Identify which cell holds the provided text, then report its [x, y] central coordinate. 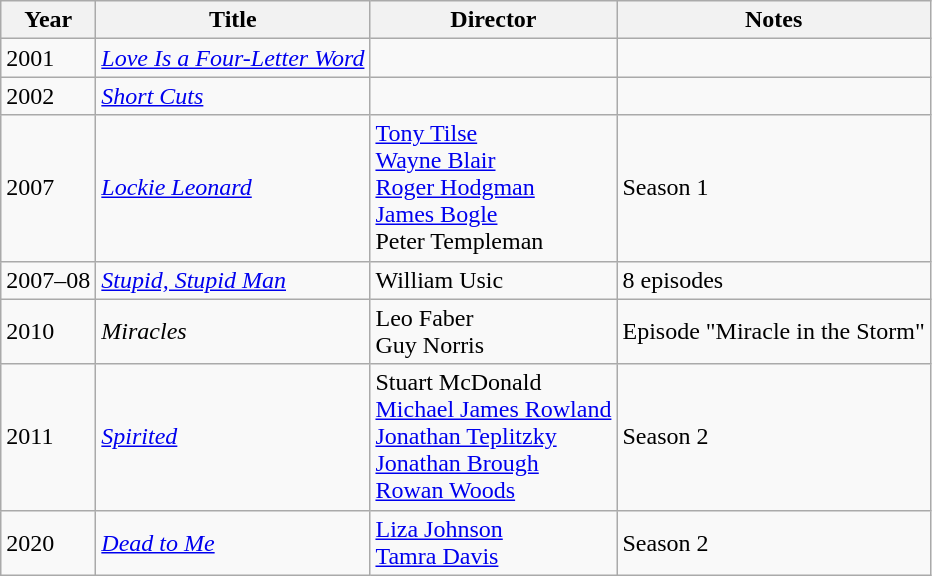
Director [494, 20]
Notes [774, 20]
Leo FaberGuy Norris [494, 332]
2020 [48, 542]
2010 [48, 332]
Lockie Leonard [233, 188]
Dead to Me [233, 542]
Liza JohnsonTamra Davis [494, 542]
2007 [48, 188]
8 episodes [774, 280]
William Usic [494, 280]
2011 [48, 437]
Stupid, Stupid Man [233, 280]
Miracles [233, 332]
Episode "Miracle in the Storm" [774, 332]
Season 1 [774, 188]
Spirited [233, 437]
Title [233, 20]
Stuart McDonaldMichael James RowlandJonathan TeplitzkyJonathan BroughRowan Woods [494, 437]
2002 [48, 96]
Year [48, 20]
2007–08 [48, 280]
Love Is a Four-Letter Word [233, 58]
Tony TilseWayne BlairRoger HodgmanJames BoglePeter Templeman [494, 188]
2001 [48, 58]
Short Cuts [233, 96]
